Determine the (X, Y) coordinate at the center of the cell enclosing the given text.  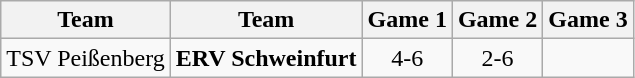
TSV Peißenberg (86, 58)
4-6 (407, 58)
ERV Schweinfurt (266, 58)
Game 3 (588, 20)
Game 1 (407, 20)
2-6 (497, 58)
Game 2 (497, 20)
